Pinpoint the cell where the given text exists, returning its [X, Y] midpoint coordinate. 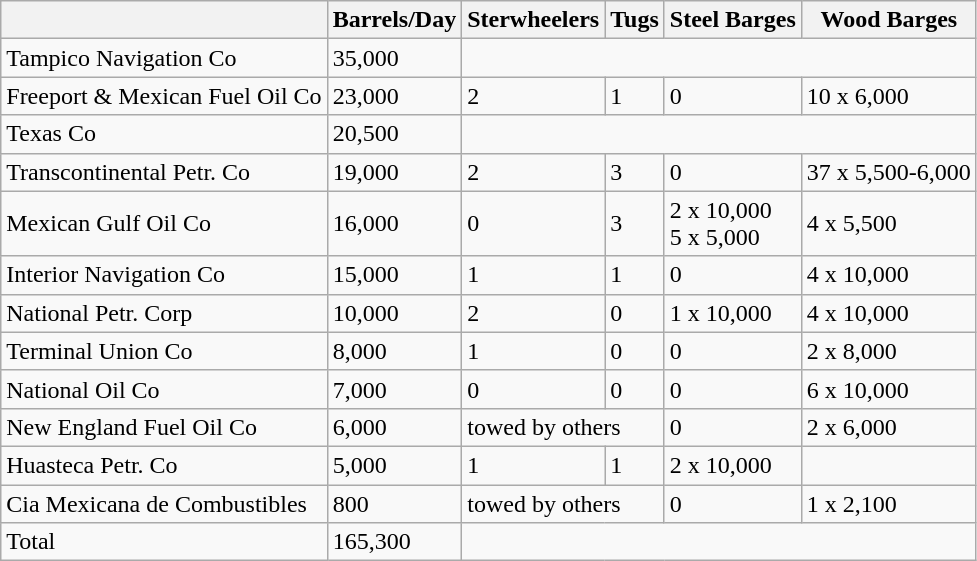
Steel Barges [732, 20]
Transcontinental Petr. Co [164, 172]
15,000 [394, 275]
Total [164, 542]
2 x 10,000 [732, 465]
800 [394, 503]
20,500 [394, 134]
6,000 [394, 427]
Huasteca Petr. Co [164, 465]
1 x 2,100 [888, 503]
Texas Co [164, 134]
Tugs [635, 20]
Barrels/Day [394, 20]
7,000 [394, 389]
10,000 [394, 313]
Freeport & Mexican Fuel Oil Co [164, 96]
Tampico Navigation Co [164, 58]
10 x 6,000 [888, 96]
Terminal Union Co [164, 351]
37 x 5,500-6,000 [888, 172]
National Petr. Corp [164, 313]
Interior Navigation Co [164, 275]
New England Fuel Oil Co [164, 427]
23,000 [394, 96]
2 x 8,000 [888, 351]
Cia Mexicana de Combustibles [164, 503]
4 x 5,500 [888, 224]
8,000 [394, 351]
2 x 6,000 [888, 427]
Sterwheelers [534, 20]
National Oil Co [164, 389]
Wood Barges [888, 20]
16,000 [394, 224]
1 x 10,000 [732, 313]
19,000 [394, 172]
6 x 10,000 [888, 389]
2 x 10,0005 x 5,000 [732, 224]
35,000 [394, 58]
5,000 [394, 465]
165,300 [394, 542]
Mexican Gulf Oil Co [164, 224]
